Capture the cell that displays the provided text and extract its [x, y] central coordinate. 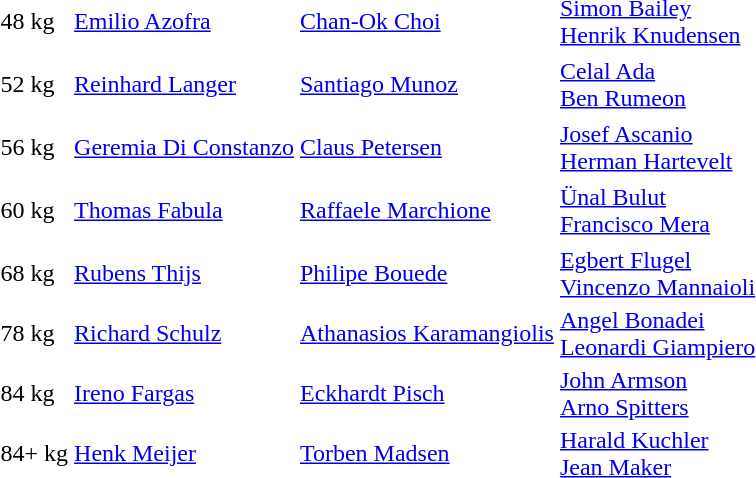
Thomas Fabula [184, 210]
Ireno Fargas [184, 394]
Reinhard Langer [184, 84]
Celal Ada Ben Rumeon [657, 84]
John Armson Arno Spitters [657, 394]
Athanasios Karamangiolis [426, 334]
Richard Schulz [184, 334]
Claus Petersen [426, 148]
Philipe Bouede [426, 274]
Geremia Di Constanzo [184, 148]
Ünal Bulut Francisco Mera [657, 210]
Josef Ascanio Herman Hartevelt [657, 148]
Raffaele Marchione [426, 210]
Egbert Flugel Vincenzo Mannaioli [657, 274]
Santiago Munoz [426, 84]
Eckhardt Pisch [426, 394]
Angel Bonadei Leonardi Giampiero [657, 334]
Rubens Thijs [184, 274]
